Extract the [X, Y] coordinate from the center of the cell holding the provided text.  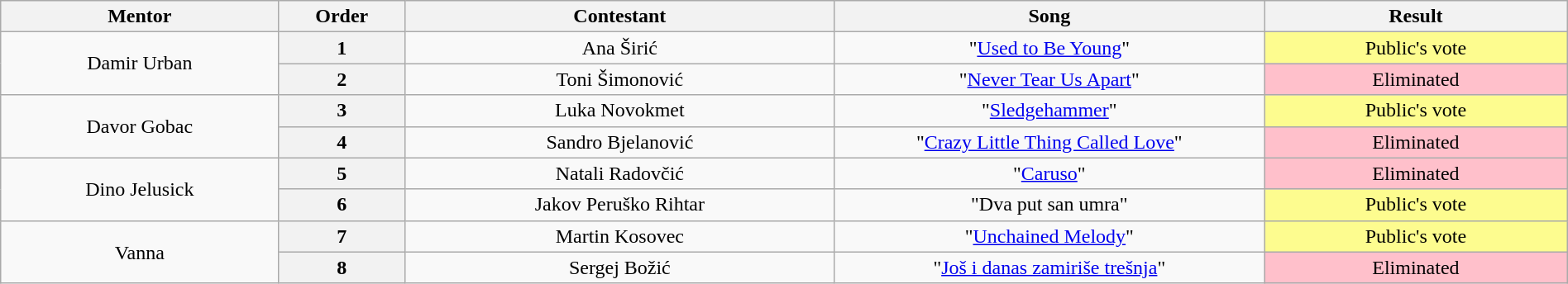
"Crazy Little Thing Called Love" [1049, 142]
Natali Radovčić [620, 173]
5 [342, 173]
Damir Urban [140, 64]
1 [342, 48]
"Unchained Melody" [1049, 236]
4 [342, 142]
8 [342, 267]
Order [342, 17]
Dino Jelusick [140, 189]
Vanna [140, 252]
Davor Gobac [140, 126]
7 [342, 236]
Result [1416, 17]
Jakov Peruško Rihtar [620, 205]
"Još i danas zamiriše trešnja" [1049, 267]
Luka Novokmet [620, 111]
Contestant [620, 17]
"Sledgehammer" [1049, 111]
"Used to Be Young" [1049, 48]
Sandro Bjelanović [620, 142]
Ana Širić [620, 48]
2 [342, 79]
6 [342, 205]
"Dva put san umra" [1049, 205]
Mentor [140, 17]
Martin Kosovec [620, 236]
"Never Tear Us Apart" [1049, 79]
Sergej Božić [620, 267]
"Caruso" [1049, 173]
Song [1049, 17]
3 [342, 111]
Toni Šimonović [620, 79]
